For the text-containing cell, return its midpoint in (X, Y) coordinate format. 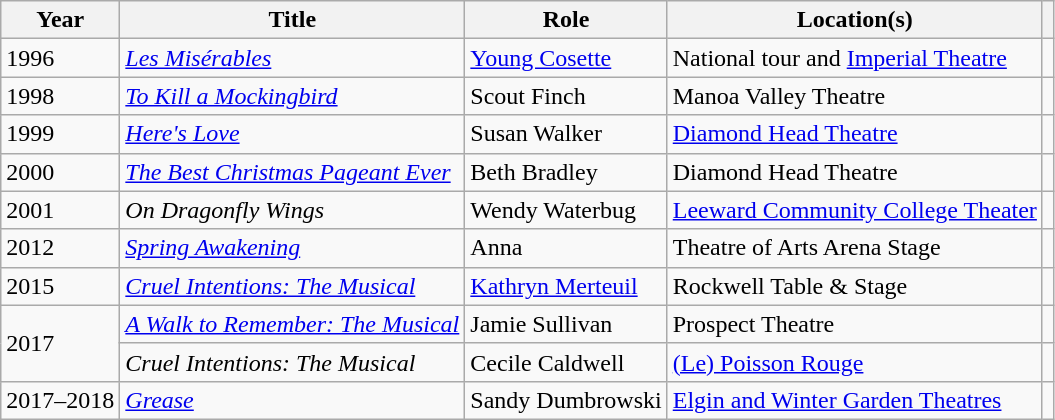
Sandy Dumbrowski (566, 400)
Year (60, 20)
(Le) Poisson Rouge (854, 362)
Role (566, 20)
Here's Love (292, 134)
Anna (566, 248)
Les Misérables (292, 58)
A Walk to Remember: The Musical (292, 324)
Title (292, 20)
2012 (60, 248)
Wendy Waterbug (566, 210)
National tour and Imperial Theatre (854, 58)
2001 (60, 210)
Location(s) (854, 20)
2000 (60, 172)
2015 (60, 286)
Young Cosette (566, 58)
Spring Awakening (292, 248)
Jamie Sullivan (566, 324)
Grease (292, 400)
Leeward Community College Theater (854, 210)
2017 (60, 343)
Prospect Theatre (854, 324)
2017–2018 (60, 400)
Theatre of Arts Arena Stage (854, 248)
1998 (60, 96)
Manoa Valley Theatre (854, 96)
Cecile Caldwell (566, 362)
To Kill a Mockingbird (292, 96)
Elgin and Winter Garden Theatres (854, 400)
The Best Christmas Pageant Ever (292, 172)
1999 (60, 134)
Kathryn Merteuil (566, 286)
Beth Bradley (566, 172)
Susan Walker (566, 134)
Rockwell Table & Stage (854, 286)
Scout Finch (566, 96)
1996 (60, 58)
On Dragonfly Wings (292, 210)
